Provide the [x, y] coordinate of the cell's center where the given text is located.  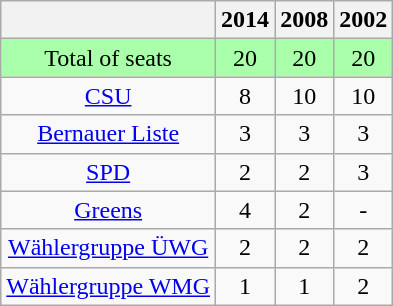
8 [246, 96]
2002 [364, 20]
Wählergruppe ÜWG [108, 248]
Greens [108, 210]
- [364, 210]
2008 [304, 20]
Total of seats [108, 58]
SPD [108, 172]
4 [246, 210]
2014 [246, 20]
Wählergruppe WMG [108, 286]
CSU [108, 96]
Bernauer Liste [108, 134]
